From the cell containing the given text, extract its center point as [x, y] coordinate. 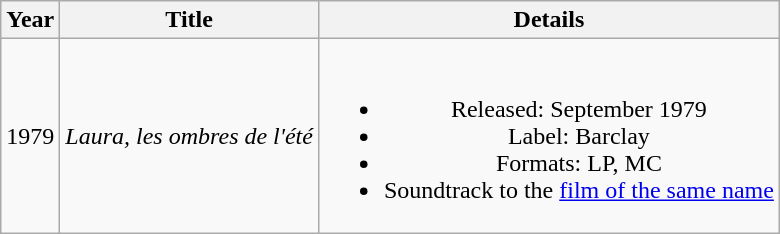
Laura, les ombres de l'été [190, 136]
Released: September 1979Label: BarclayFormats: LP, MCSoundtrack to the film of the same name [548, 136]
Details [548, 20]
Year [30, 20]
Title [190, 20]
1979 [30, 136]
